Provide the (X, Y) coordinate of the cell's center where the given text is located.  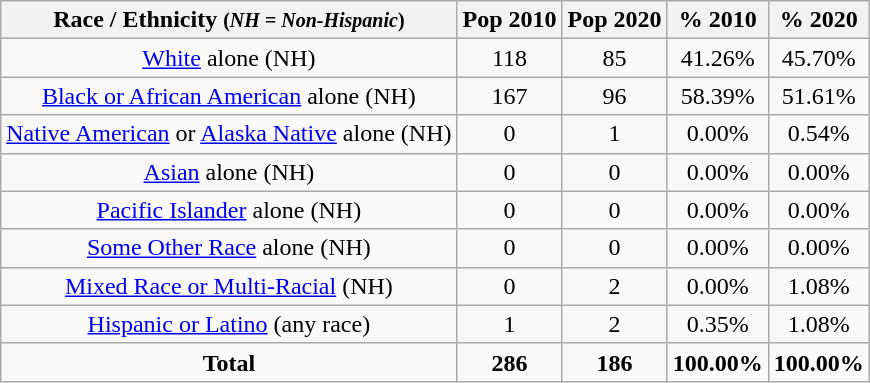
Mixed Race or Multi-Racial (NH) (229, 286)
White alone (NH) (229, 58)
286 (510, 362)
Hispanic or Latino (any race) (229, 324)
0.35% (718, 324)
% 2020 (818, 20)
Some Other Race alone (NH) (229, 248)
85 (614, 58)
167 (510, 96)
41.26% (718, 58)
58.39% (718, 96)
Total (229, 362)
96 (614, 96)
118 (510, 58)
45.70% (818, 58)
Race / Ethnicity (NH = Non-Hispanic) (229, 20)
Pop 2010 (510, 20)
% 2010 (718, 20)
Asian alone (NH) (229, 172)
Pop 2020 (614, 20)
0.54% (818, 134)
51.61% (818, 96)
Native American or Alaska Native alone (NH) (229, 134)
186 (614, 362)
Pacific Islander alone (NH) (229, 210)
Black or African American alone (NH) (229, 96)
